Return the (x, y) coordinate for the center point of the cell that contains the specified text.  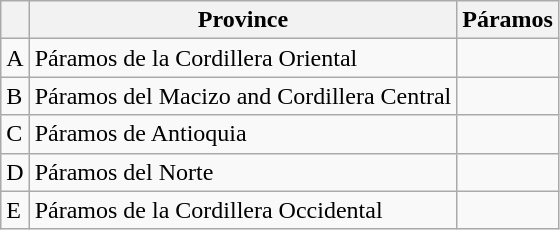
Páramos del Norte (243, 172)
Páramos de Antioquia (243, 134)
E (15, 210)
Páramos (508, 20)
C (15, 134)
B (15, 96)
A (15, 58)
Province (243, 20)
Páramos del Macizo and Cordillera Central (243, 96)
Páramos de la Cordillera Oriental (243, 58)
D (15, 172)
Páramos de la Cordillera Occidental (243, 210)
